Extract the (x, y) coordinate from the center of the cell holding the provided text.  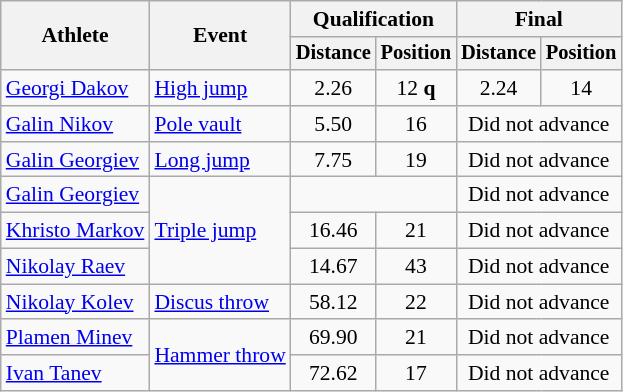
43 (416, 267)
17 (416, 373)
Nikolay Kolev (76, 302)
Khristo Markov (76, 231)
2.26 (334, 88)
Plamen Minev (76, 338)
Discus throw (220, 302)
19 (416, 160)
14.67 (334, 267)
Nikolay Raev (76, 267)
Final (538, 19)
69.90 (334, 338)
Qualification (374, 19)
5.50 (334, 124)
2.24 (498, 88)
58.12 (334, 302)
Pole vault (220, 124)
16.46 (334, 231)
Athlete (76, 36)
22 (416, 302)
Galin Nikov (76, 124)
7.75 (334, 160)
Hammer throw (220, 356)
High jump (220, 88)
Ivan Tanev (76, 373)
Triple jump (220, 230)
Long jump (220, 160)
72.62 (334, 373)
Georgi Dakov (76, 88)
14 (581, 88)
12 q (416, 88)
Event (220, 36)
16 (416, 124)
